From the cell containing the given text, extract its center point as (X, Y) coordinate. 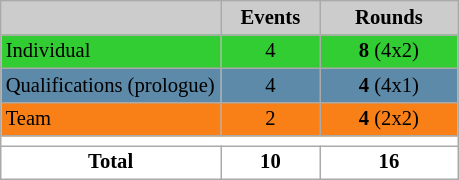
10 (270, 162)
2 (270, 119)
Individual (111, 51)
8 (4x2) (388, 51)
Team (111, 119)
4 (2x2) (388, 119)
Qualifications (prologue) (111, 85)
16 (388, 162)
4 (4x1) (388, 85)
Total (111, 162)
Events (270, 17)
Rounds (388, 17)
